Pinpoint the cell where the given text exists, returning its (X, Y) midpoint coordinate. 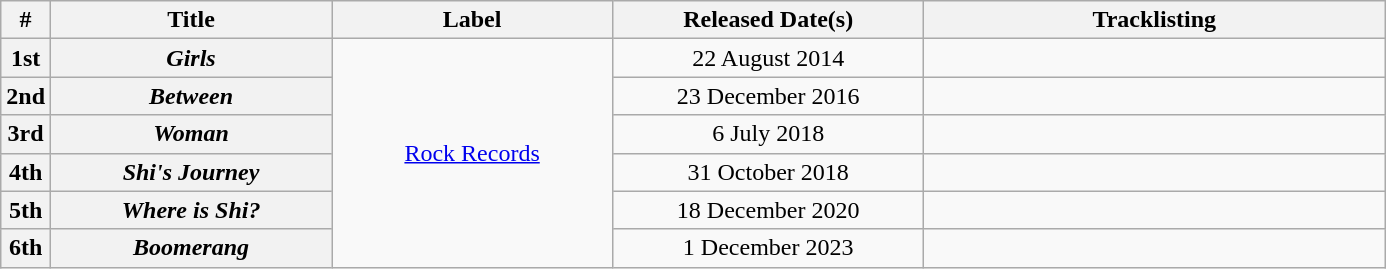
Label (472, 20)
Boomerang (192, 248)
1st (26, 58)
1 December 2023 (768, 248)
23 December 2016 (768, 96)
5th (26, 210)
Shi's Journey (192, 172)
Between (192, 96)
# (26, 20)
18 December 2020 (768, 210)
31 October 2018 (768, 172)
Released Date(s) (768, 20)
Tracklisting (1154, 20)
Title (192, 20)
6 July 2018 (768, 134)
Woman (192, 134)
4th (26, 172)
22 August 2014 (768, 58)
2nd (26, 96)
6th (26, 248)
Rock Records (472, 153)
Girls (192, 58)
Where is Shi? (192, 210)
3rd (26, 134)
